For the text-containing cell, return its midpoint in [X, Y] coordinate format. 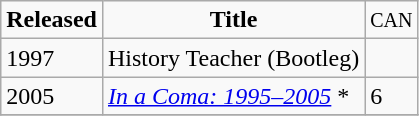
2005 [52, 96]
Title [233, 20]
In a Coma: 1995–2005 * [233, 96]
Released [52, 20]
1997 [52, 58]
6 [392, 96]
History Teacher (Bootleg) [233, 58]
CAN [392, 20]
